From the cell containing the given text, extract its center point as [x, y] coordinate. 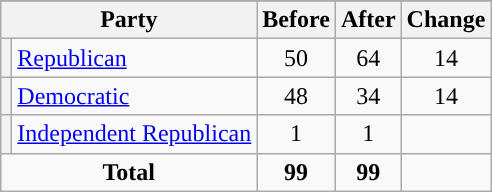
Before [296, 20]
48 [296, 96]
Party [129, 20]
Republican [134, 58]
After [368, 20]
Change [446, 20]
Democratic [134, 96]
34 [368, 96]
64 [368, 58]
50 [296, 58]
Independent Republican [134, 134]
Total [129, 172]
